For the text-containing cell, return its midpoint in [X, Y] coordinate format. 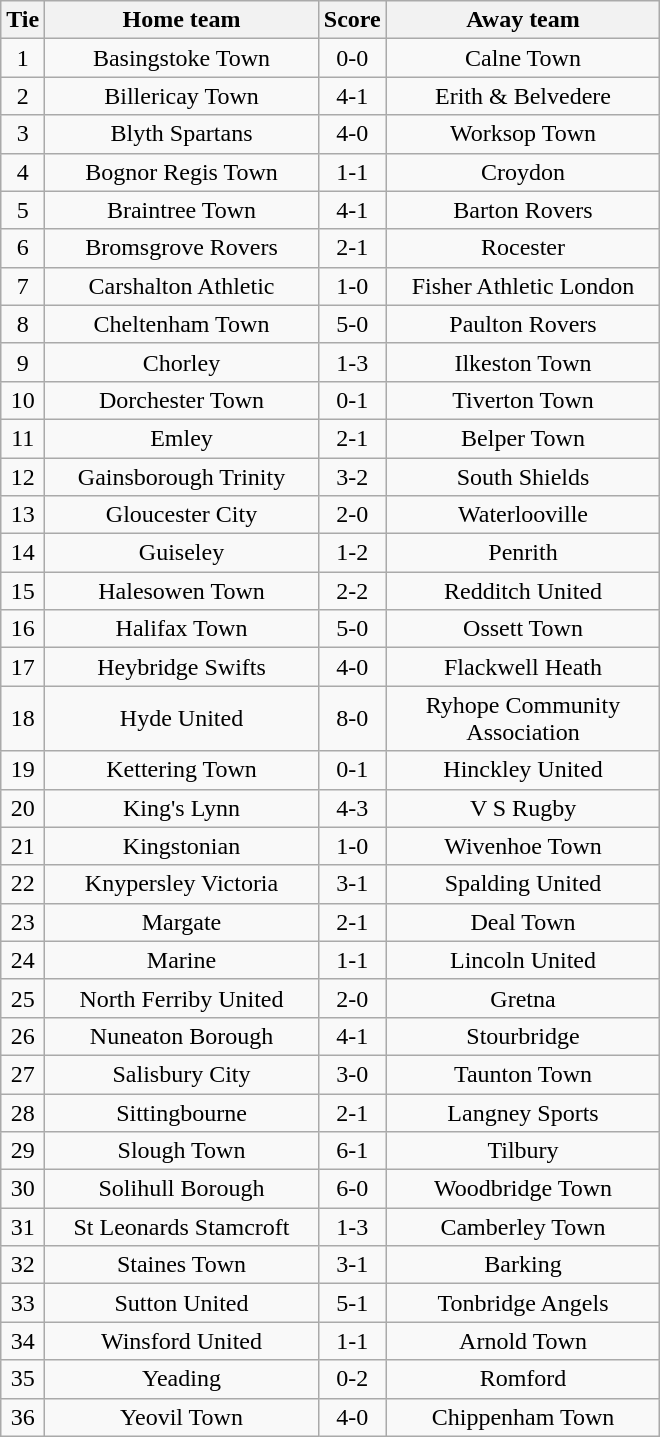
3-0 [352, 1074]
Fisher Athletic London [523, 286]
Bognor Regis Town [182, 172]
Guiseley [182, 553]
Barking [523, 1265]
30 [23, 1189]
Romford [523, 1379]
15 [23, 591]
Rocester [523, 248]
Taunton Town [523, 1074]
Deal Town [523, 922]
Home team [182, 20]
19 [23, 770]
Gainsborough Trinity [182, 477]
10 [23, 400]
Emley [182, 438]
Basingstoke Town [182, 58]
Blyth Spartans [182, 134]
6 [23, 248]
1 [23, 58]
Heybridge Swifts [182, 667]
Hinckley United [523, 770]
Redditch United [523, 591]
Tiverton Town [523, 400]
16 [23, 629]
Halifax Town [182, 629]
Sutton United [182, 1303]
Cheltenham Town [182, 324]
Camberley Town [523, 1227]
North Ferriby United [182, 998]
31 [23, 1227]
Winsford United [182, 1341]
Solihull Borough [182, 1189]
Gloucester City [182, 515]
Calne Town [523, 58]
Kettering Town [182, 770]
Tilbury [523, 1151]
Ossett Town [523, 629]
Kingstonian [182, 846]
Salisbury City [182, 1074]
Ilkeston Town [523, 362]
0-0 [352, 58]
17 [23, 667]
36 [23, 1417]
Score [352, 20]
Yeovil Town [182, 1417]
King's Lynn [182, 808]
14 [23, 553]
Woodbridge Town [523, 1189]
Away team [523, 20]
Yeading [182, 1379]
Paulton Rovers [523, 324]
3 [23, 134]
Langney Sports [523, 1113]
Carshalton Athletic [182, 286]
Arnold Town [523, 1341]
Barton Rovers [523, 210]
6-1 [352, 1151]
Ryhope Community Association [523, 718]
Nuneaton Borough [182, 1036]
3-2 [352, 477]
Wivenhoe Town [523, 846]
Bromsgrove Rovers [182, 248]
2-2 [352, 591]
8 [23, 324]
5 [23, 210]
4-3 [352, 808]
Staines Town [182, 1265]
Penrith [523, 553]
21 [23, 846]
7 [23, 286]
28 [23, 1113]
4 [23, 172]
Hyde United [182, 718]
Flackwell Heath [523, 667]
5-1 [352, 1303]
Lincoln United [523, 960]
22 [23, 884]
Tonbridge Angels [523, 1303]
34 [23, 1341]
Dorchester Town [182, 400]
Marine [182, 960]
35 [23, 1379]
26 [23, 1036]
Knypersley Victoria [182, 884]
6-0 [352, 1189]
13 [23, 515]
Gretna [523, 998]
18 [23, 718]
24 [23, 960]
0-2 [352, 1379]
1-2 [352, 553]
27 [23, 1074]
Erith & Belvedere [523, 96]
Chorley [182, 362]
Spalding United [523, 884]
Sittingbourne [182, 1113]
Croydon [523, 172]
V S Rugby [523, 808]
Tie [23, 20]
23 [23, 922]
Braintree Town [182, 210]
Belper Town [523, 438]
Slough Town [182, 1151]
Margate [182, 922]
33 [23, 1303]
20 [23, 808]
2 [23, 96]
9 [23, 362]
St Leonards Stamcroft [182, 1227]
11 [23, 438]
Billericay Town [182, 96]
Waterlooville [523, 515]
29 [23, 1151]
25 [23, 998]
Stourbridge [523, 1036]
8-0 [352, 718]
Chippenham Town [523, 1417]
32 [23, 1265]
South Shields [523, 477]
12 [23, 477]
Halesowen Town [182, 591]
Worksop Town [523, 134]
